For the text-containing cell, return its midpoint in (x, y) coordinate format. 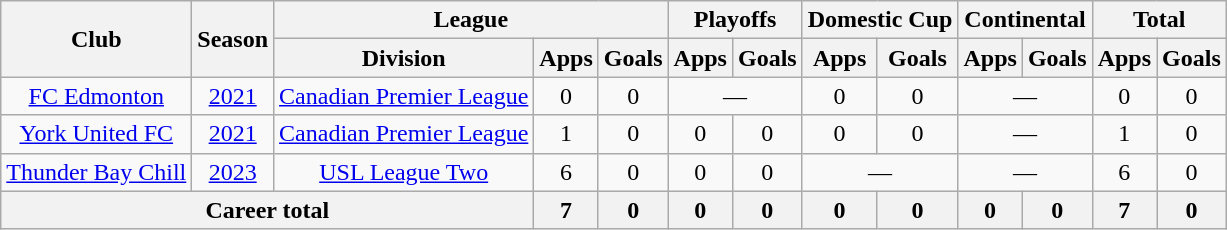
Playoffs (735, 20)
League (471, 20)
FC Edmonton (96, 96)
Club (96, 39)
York United FC (96, 134)
Total (1159, 20)
Division (404, 58)
2023 (233, 172)
Domestic Cup (880, 20)
Career total (268, 210)
Thunder Bay Chill (96, 172)
Season (233, 39)
USL League Two (404, 172)
Continental (1025, 20)
